For the text-containing cell, return its midpoint in (x, y) coordinate format. 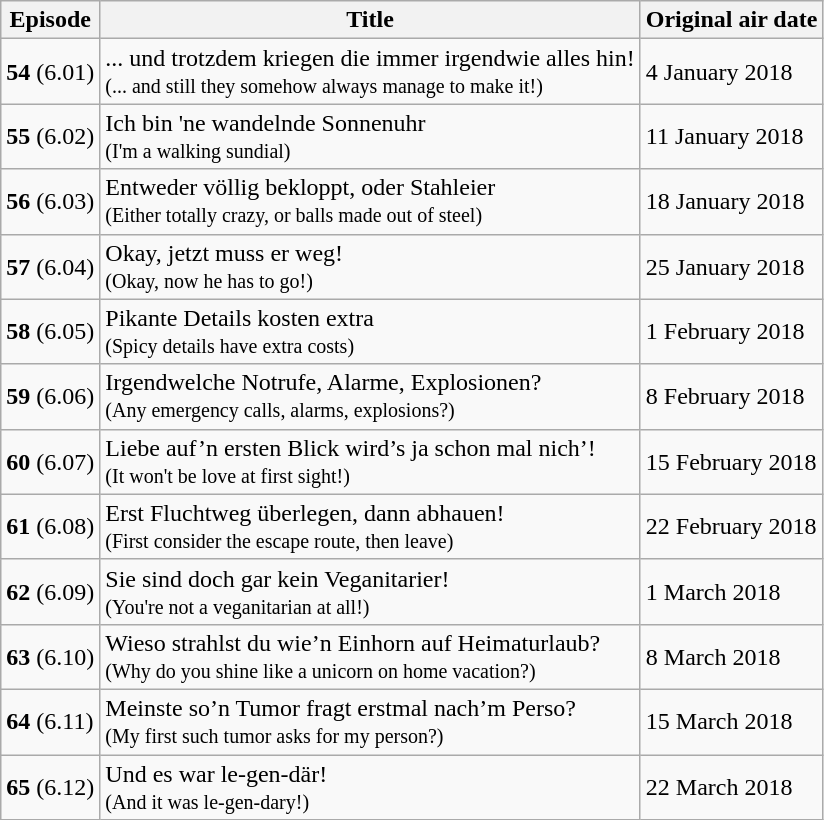
58 (6.05) (50, 332)
63 (6.10) (50, 656)
Title (370, 20)
Und es war le-gen-där!(And it was le-gen-dary!) (370, 786)
61 (6.08) (50, 526)
8 March 2018 (732, 656)
18 January 2018 (732, 202)
59 (6.06) (50, 396)
15 March 2018 (732, 722)
64 (6.11) (50, 722)
Episode (50, 20)
1 March 2018 (732, 592)
Irgendwelche Notrufe, Alarme, Explosionen?(Any emergency calls, alarms, explosions?) (370, 396)
56 (6.03) (50, 202)
Erst Fluchtweg überlegen, dann abhauen!(First consider the escape route, then leave) (370, 526)
Pikante Details kosten extra(Spicy details have extra costs) (370, 332)
11 January 2018 (732, 136)
4 January 2018 (732, 72)
25 January 2018 (732, 266)
Wieso strahlst du wie’n Einhorn auf Heimaturlaub?(Why do you shine like a unicorn on home vacation?) (370, 656)
62 (6.09) (50, 592)
57 (6.04) (50, 266)
22 March 2018 (732, 786)
60 (6.07) (50, 462)
15 February 2018 (732, 462)
55 (6.02) (50, 136)
Okay, jetzt muss er weg!(Okay, now he has to go!) (370, 266)
54 (6.01) (50, 72)
1 February 2018 (732, 332)
Meinste so’n Tumor fragt erstmal nach’m Perso?(My first such tumor asks for my person?) (370, 722)
... und trotzdem kriegen die immer irgendwie alles hin!(... and still they somehow always manage to make it!) (370, 72)
65 (6.12) (50, 786)
22 February 2018 (732, 526)
Sie sind doch gar kein Veganitarier!(You're not a veganitarian at all!) (370, 592)
Liebe auf’n ersten Blick wird’s ja schon mal nich’!(It won't be love at first sight!) (370, 462)
Ich bin 'ne wandelnde Sonnenuhr(I'm a walking sundial) (370, 136)
Entweder völlig bekloppt, oder Stahleier(Either totally crazy, or balls made out of steel) (370, 202)
Original air date (732, 20)
8 February 2018 (732, 396)
